Identify which cell holds the provided text, then report its (x, y) central coordinate. 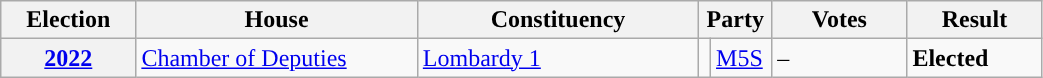
Chamber of Deputies (276, 58)
– (840, 58)
Lombardy 1 (558, 58)
Constituency (558, 20)
House (276, 20)
Result (974, 20)
M5S (742, 58)
Election (68, 20)
2022 (68, 58)
Party (736, 20)
Votes (840, 20)
Elected (974, 58)
